Output the [x, y] coordinate of the center of the cell containing the given text.  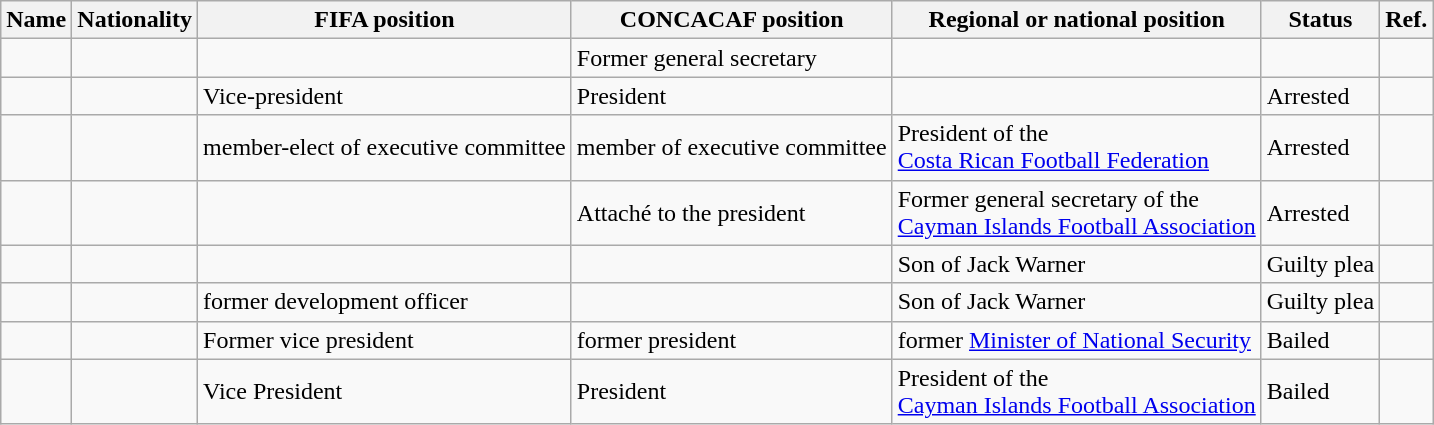
CONCACAF position [732, 20]
member-elect of executive committee [385, 148]
member of executive committee [732, 148]
President of the Cayman Islands Football Association [1076, 392]
Vice-president [385, 96]
Ref. [1406, 20]
Attaché to the president [732, 212]
Regional or national position [1076, 20]
former development officer [385, 302]
Former general secretary [732, 58]
President of the Costa Rican Football Federation [1076, 148]
Former vice president [385, 340]
Vice President [385, 392]
Status [1320, 20]
Nationality [135, 20]
former Minister of National Security [1076, 340]
former president [732, 340]
FIFA position [385, 20]
Name [36, 20]
Former general secretary of the Cayman Islands Football Association [1076, 212]
